For the text-containing cell, return its midpoint in [X, Y] coordinate format. 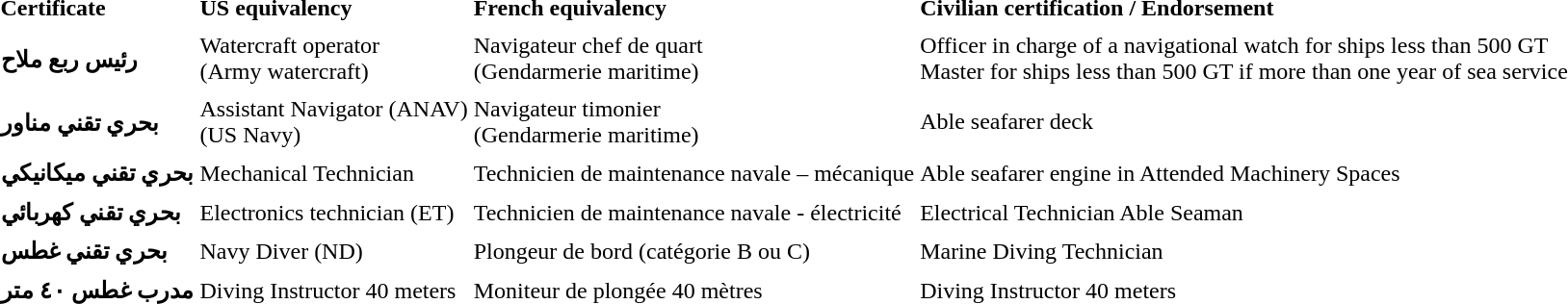
Technicien de maintenance navale - électricité [693, 212]
Technicien de maintenance navale – mécanique [693, 173]
Navy Diver (ND) [333, 251]
Electronics technician (ET) [333, 212]
Assistant Navigator (ANAV) (US Navy) [333, 121]
Plongeur de bord (catégorie B ou C) [693, 251]
Navigateur chef de quart (Gendarmerie maritime) [693, 58]
Mechanical Technician [333, 173]
Watercraft operator (Army watercraft) [333, 58]
Navigateur timonier (Gendarmerie maritime) [693, 121]
